For the text-containing cell, return its midpoint in [x, y] coordinate format. 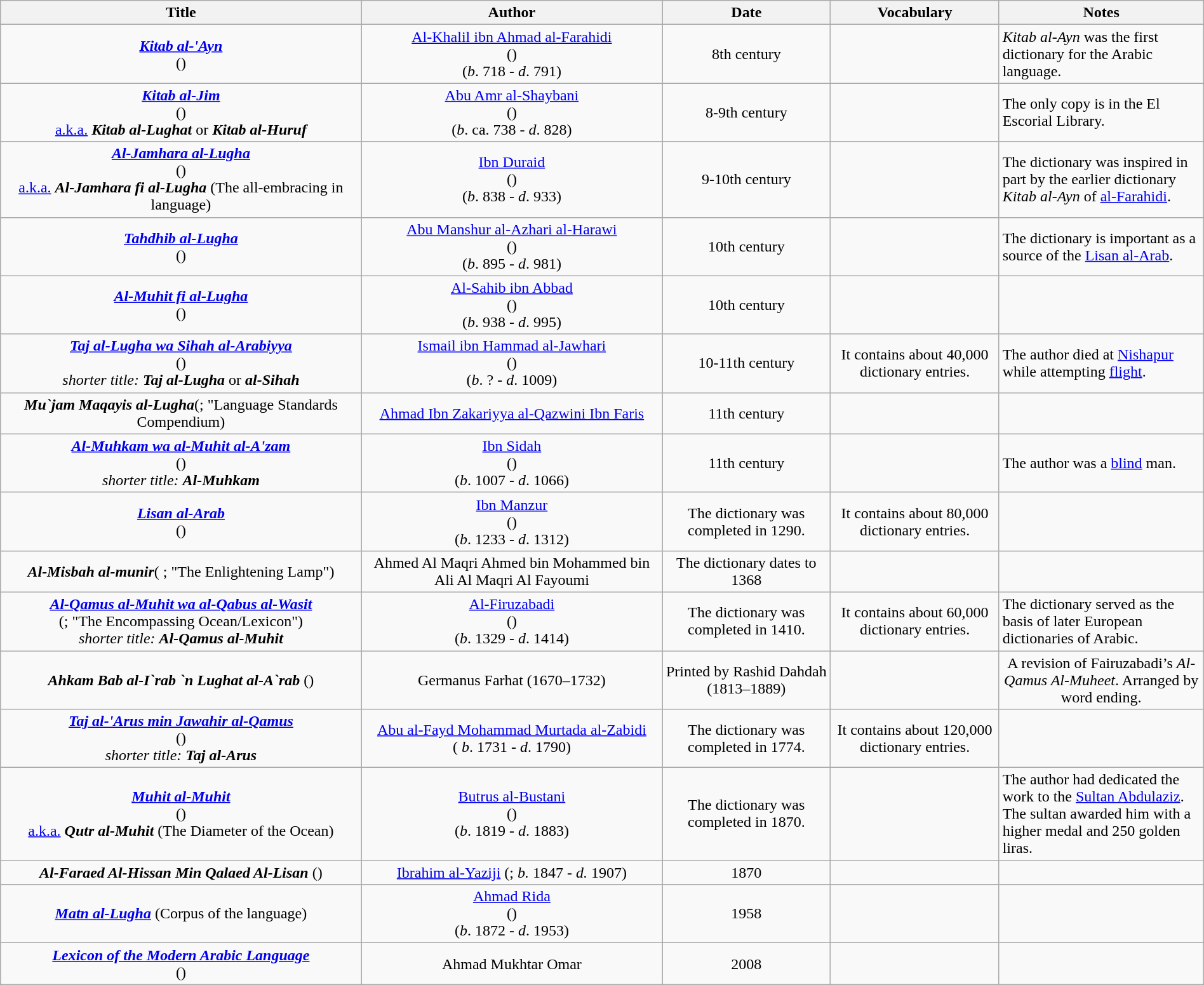
Matn al-Lugha (Corpus of the language) [181, 914]
Ahmed Al Maqri Ahmed bin Mohammed bin Ali Al Maqri Al Fayoumi [512, 572]
The dictionary served as the basis of later European dictionaries of Arabic. [1101, 621]
Kitab al-Ayn was the first dictionary for the Arabic language. [1101, 54]
Taj al-'Arus min Jawahir al-Qamus()shorter title: Taj al-Arus [181, 739]
Author [512, 13]
Ismail ibn Hammad al-Jawhari()(b. ? - d. 1009) [512, 363]
Vocabulary [914, 13]
9-10th century [747, 179]
It contains about 60,000 dictionary entries. [914, 621]
10-11th century [747, 363]
Ibn Sidah()(b. 1007 - d. 1066) [512, 463]
Ahmad Rida ()(b. 1872 - d. 1953) [512, 914]
Muhit al-Muhit()a.k.a. Qutr al-Muhit (The Diameter of the Ocean) [181, 814]
Tahdhib al-Lugha() [181, 246]
Al-Muhkam wa al-Muhit al-A'zam()shorter title: Al-Muhkam [181, 463]
Notes [1101, 13]
Lisan al-Arab() [181, 521]
Kitab al-Jim()a.k.a. Kitab al-Lughat or Kitab al-Huruf [181, 112]
8th century [747, 54]
8-9th century [747, 112]
Ibn Duraid()(b. 838 - d. 933) [512, 179]
Title [181, 13]
Al-Khalil ibn Ahmad al-Farahidi()(b. 718 - d. 791) [512, 54]
Al-Jamhara al-Lugha()a.k.a. Al-Jamhara fi al-Lugha (The all-embracing in language) [181, 179]
It contains about 80,000 dictionary entries. [914, 521]
Abu Amr al-Shaybani()(b. ca. 738 - d. 828) [512, 112]
Ibn Manzur()(b. 1233 - d. 1312) [512, 521]
Abu Manshur al-Azhari al-Harawi()(b. 895 - d. 981) [512, 246]
The only copy is in the El Escorial Library. [1101, 112]
The author had dedicated the work to the Sultan Abdulaziz. The sultan awarded him with a higher medal and 250 golden liras. [1101, 814]
1870 [747, 873]
The author died at Nishapur while attempting flight. [1101, 363]
Printed by Rashid Dahdah (1813–1889) [747, 680]
The dictionary dates to 1368 [747, 572]
Germanus Farhat (1670–1732) [512, 680]
Butrus al-Bustani()(b. 1819 - d. 1883) [512, 814]
Ahkam Bab al-I`rab `n Lughat al-A`rab () [181, 680]
Taj al-Lugha wa Sihah al-Arabiyya()shorter title: Taj al-Lugha or al-Sihah [181, 363]
2008 [747, 964]
It contains about 120,000 dictionary entries. [914, 739]
Kitab al-'Ayn() [181, 54]
Abu al-Fayd Mohammad Murtada al-Zabidi( b. 1731 - d. 1790) [512, 739]
Ahmad Ibn Zakariyya al-Qazwini Ibn Faris [512, 413]
Mu`jam Maqayis al-Lugha(; "Language Standards Compendium) [181, 413]
The dictionary was completed in 1774. [747, 739]
Al-Faraed Al-Hissan Min Qalaed Al-Lisan () [181, 873]
The dictionary was inspired in part by the earlier dictionary Kitab al-Ayn of al-Farahidi. [1101, 179]
The dictionary was completed in 1410. [747, 621]
Al-Misbah al-munir( ; "The Enlightening Lamp") [181, 572]
Date [747, 13]
It contains about 40,000 dictionary entries. [914, 363]
Al-Sahib ibn Abbad()(b. 938 - d. 995) [512, 305]
Lexicon of the Modern Arabic Language() [181, 964]
Ibrahim al-Yaziji (; b. 1847 - d. 1907) [512, 873]
Ahmad Mukhtar Omar [512, 964]
The author was a blind man. [1101, 463]
The dictionary was completed in 1870. [747, 814]
1958 [747, 914]
Al-Muhit fi al-Lugha() [181, 305]
The dictionary was completed in 1290. [747, 521]
The dictionary is important as a source of the Lisan al-Arab. [1101, 246]
A revision of Fairuzabadi’s Al-Qamus Al-Muheet. Arranged by word ending. [1101, 680]
Al-Firuzabadi()(b. 1329 - d. 1414) [512, 621]
Al-Qamus al-Muhit wa al-Qabus al-Wasit (; "The Encompassing Ocean/Lexicon")shorter title: Al-Qamus al-Muhit [181, 621]
